Extract the (X, Y) coordinate from the center of the cell holding the provided text.  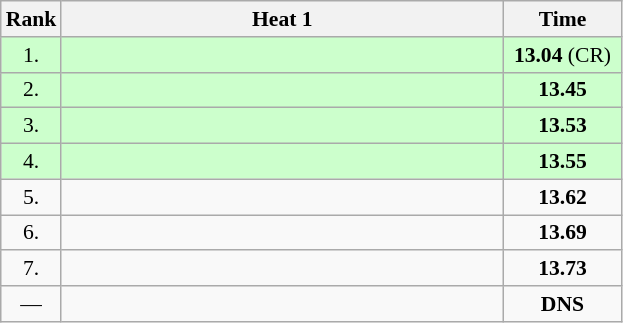
13.55 (562, 162)
13.73 (562, 269)
Rank (32, 19)
13.45 (562, 90)
7. (32, 269)
4. (32, 162)
— (32, 304)
2. (32, 90)
13.53 (562, 126)
6. (32, 233)
13.62 (562, 197)
13.04 (CR) (562, 55)
3. (32, 126)
13.69 (562, 233)
5. (32, 197)
Time (562, 19)
1. (32, 55)
Heat 1 (282, 19)
DNS (562, 304)
